Detect which cell encompasses the target text, then output its [X, Y] center coordinate. 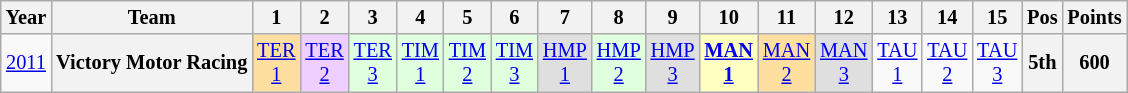
Year [26, 17]
TER2 [324, 63]
MAN2 [786, 63]
HMP2 [619, 63]
12 [844, 17]
8 [619, 17]
10 [728, 17]
Team [152, 17]
MAN3 [844, 63]
TIM2 [468, 63]
5th [1042, 63]
TAU3 [997, 63]
6 [514, 17]
7 [565, 17]
Victory Motor Racing [152, 63]
13 [897, 17]
MAN1 [728, 63]
TAU1 [897, 63]
2 [324, 17]
9 [673, 17]
HMP3 [673, 63]
11 [786, 17]
600 [1094, 63]
3 [373, 17]
TIM3 [514, 63]
1 [276, 17]
TAU2 [947, 63]
Points [1094, 17]
5 [468, 17]
4 [420, 17]
15 [997, 17]
14 [947, 17]
TER3 [373, 63]
TER1 [276, 63]
TIM1 [420, 63]
HMP1 [565, 63]
Pos [1042, 17]
2011 [26, 63]
